From the cell containing the given text, extract its center point as (x, y) coordinate. 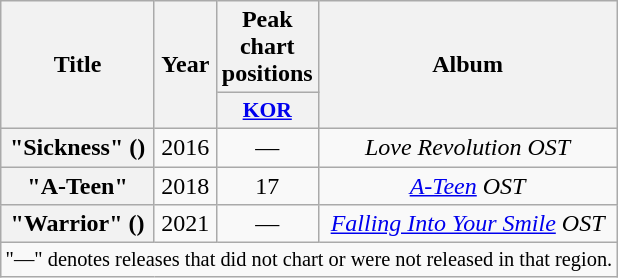
Album (468, 65)
"Warrior" () (78, 224)
Year (185, 65)
Peak chartpositions (267, 47)
2016 (185, 147)
KOR (267, 111)
17 (267, 185)
2021 (185, 224)
A-Teen OST (468, 185)
"A-Teen" (78, 185)
Title (78, 65)
"—" denotes releases that did not chart or were not released in that region. (309, 260)
"Sickness" () (78, 147)
2018 (185, 185)
Falling Into Your Smile OST (468, 224)
Love Revolution OST (468, 147)
